Identify which cell holds the provided text, then report its (x, y) central coordinate. 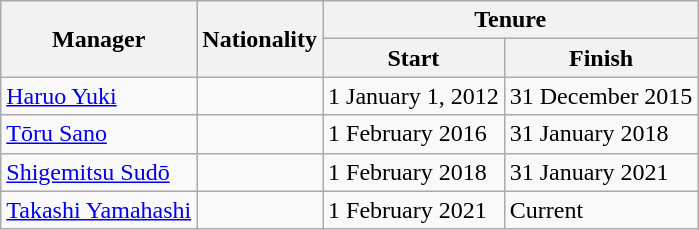
Haruo Yuki (99, 96)
1 February 2021 (414, 210)
1 February 2016 (414, 134)
Shigemitsu Sudō (99, 172)
Current (601, 210)
Finish (601, 58)
31 January 2018 (601, 134)
Tenure (510, 20)
Start (414, 58)
31 January 2021 (601, 172)
1 January 1, 2012 (414, 96)
1 February 2018 (414, 172)
Nationality (260, 39)
31 December 2015 (601, 96)
Takashi Yamahashi (99, 210)
Manager (99, 39)
Tōru Sano (99, 134)
